Search for the cell housing the specified text and yield its (X, Y) center coordinate. 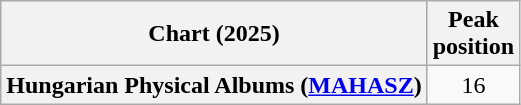
Peakposition (473, 34)
Hungarian Physical Albums (MAHASZ) (214, 85)
16 (473, 85)
Chart (2025) (214, 34)
